Output the [X, Y] coordinate of the center of the cell containing the given text.  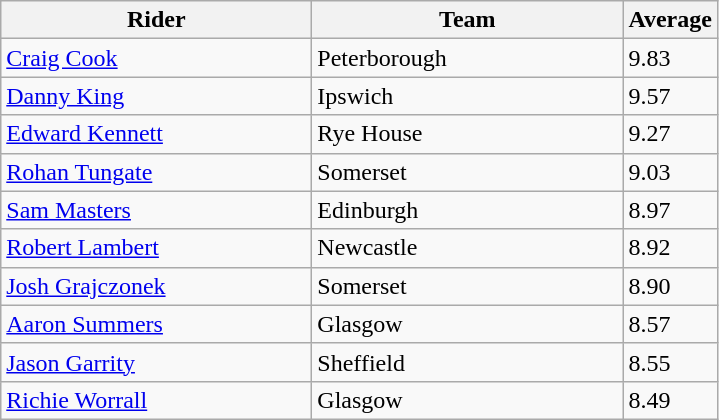
Newcastle [468, 248]
Richie Worrall [156, 400]
8.55 [670, 362]
9.83 [670, 58]
Sam Masters [156, 210]
Craig Cook [156, 58]
Team [468, 20]
9.57 [670, 96]
Robert Lambert [156, 248]
8.90 [670, 286]
Rye House [468, 134]
Ipswich [468, 96]
Rohan Tungate [156, 172]
Edward Kennett [156, 134]
8.92 [670, 248]
Danny King [156, 96]
Josh Grajczonek [156, 286]
8.97 [670, 210]
Sheffield [468, 362]
Peterborough [468, 58]
8.49 [670, 400]
Aaron Summers [156, 324]
9.27 [670, 134]
8.57 [670, 324]
Edinburgh [468, 210]
Jason Garrity [156, 362]
9.03 [670, 172]
Rider [156, 20]
Average [670, 20]
